Detect which cell encompasses the target text, then output its (X, Y) center coordinate. 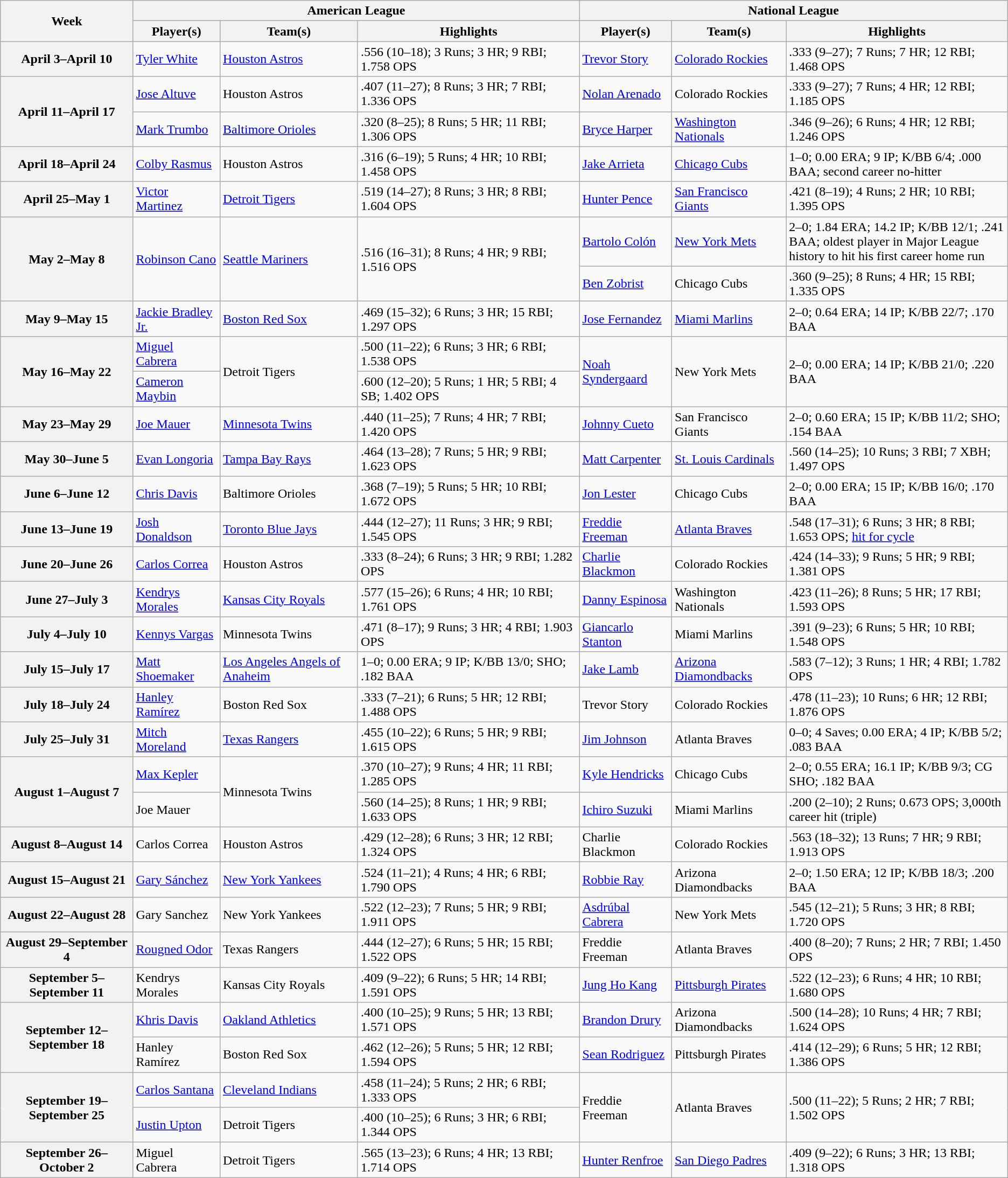
Asdrúbal Cabrera (626, 915)
.469 (15–32); 6 Runs; 3 HR; 15 RBI; 1.297 OPS (468, 319)
.455 (10–22); 6 Runs; 5 HR; 9 RBI; 1.615 OPS (468, 739)
April 11–April 17 (67, 111)
2–0; 0.00 ERA; 15 IP; K/BB 16/0; .170 BAA (897, 494)
September 19–September 25 (67, 1107)
0–0; 4 Saves; 0.00 ERA; 4 IP; K/BB 5/2; .083 BAA (897, 739)
2–0; 1.50 ERA; 12 IP; K/BB 18/3; .200 BAA (897, 879)
.458 (11–24); 5 Runs; 2 HR; 6 RBI; 1.333 OPS (468, 1090)
.333 (9–27); 7 Runs; 7 HR; 12 RBI; 1.468 OPS (897, 59)
.516 (16–31); 8 Runs; 4 HR; 9 RBI; 1.516 OPS (468, 259)
September 5–September 11 (67, 985)
2–0; 0.64 ERA; 14 IP; K/BB 22/7; .170 BAA (897, 319)
.565 (13–23); 6 Runs; 4 HR; 13 RBI; 1.714 OPS (468, 1160)
.522 (12–23); 7 Runs; 5 HR; 9 RBI; 1.911 OPS (468, 915)
Bryce Harper (626, 129)
.400 (10–25); 9 Runs; 5 HR; 13 RBI; 1.571 OPS (468, 1020)
.522 (12–23); 6 Runs; 4 HR; 10 RBI; 1.680 OPS (897, 985)
April 25–May 1 (67, 199)
2–0; 0.60 ERA; 15 IP; K/BB 11/2; SHO; .154 BAA (897, 423)
Jose Fernandez (626, 319)
.423 (11–26); 8 Runs; 5 HR; 17 RBI; 1.593 OPS (897, 599)
Rougned Odor (177, 949)
San Diego Padres (729, 1160)
2–0; 0.00 ERA; 14 IP; K/BB 21/0; .220 BAA (897, 371)
.548 (17–31); 6 Runs; 3 HR; 8 RBI; 1.653 OPS; hit for cycle (897, 529)
Johnny Cueto (626, 423)
.200 (2–10); 2 Runs; 0.673 OPS; 3,000th career hit (triple) (897, 809)
2–0; 1.84 ERA; 14.2 IP; K/BB 12/1; .241 BAA; oldest player in Major League history to hit his first career home run (897, 241)
July 15–July 17 (67, 669)
.316 (6–19); 5 Runs; 4 HR; 10 RBI; 1.458 OPS (468, 164)
Kennys Vargas (177, 635)
Chris Davis (177, 494)
.560 (14–25); 8 Runs; 1 HR; 9 RBI; 1.633 OPS (468, 809)
Khris Davis (177, 1020)
Jake Arrieta (626, 164)
Mitch Moreland (177, 739)
July 4–July 10 (67, 635)
May 16–May 22 (67, 371)
.464 (13–28); 7 Runs; 5 HR; 9 RBI; 1.623 OPS (468, 459)
Carlos Santana (177, 1090)
.400 (10–25); 6 Runs; 3 HR; 6 RBI; 1.344 OPS (468, 1125)
August 22–August 28 (67, 915)
.478 (11–23); 10 Runs; 6 HR; 12 RBI; 1.876 OPS (897, 705)
Gary Sánchez (177, 879)
1–0; 0.00 ERA; 9 IP; K/BB 6/4; .000 BAA; second career no-hitter (897, 164)
.429 (12–28); 6 Runs; 3 HR; 12 RBI; 1.324 OPS (468, 845)
Justin Upton (177, 1125)
June 6–June 12 (67, 494)
May 23–May 29 (67, 423)
.471 (8–17); 9 Runs; 3 HR; 4 RBI; 1.903 OPS (468, 635)
2–0; 0.55 ERA; 16.1 IP; K/BB 9/3; CG SHO; .182 BAA (897, 775)
Seattle Mariners (289, 259)
Jose Altuve (177, 94)
.407 (11–27); 8 Runs; 3 HR; 7 RBI; 1.336 OPS (468, 94)
August 15–August 21 (67, 879)
Week (67, 21)
July 18–July 24 (67, 705)
.360 (9–25); 8 Runs; 4 HR; 15 RBI; 1.335 OPS (897, 283)
.519 (14–27); 8 Runs; 3 HR; 8 RBI; 1.604 OPS (468, 199)
July 25–July 31 (67, 739)
.400 (8–20); 7 Runs; 2 HR; 7 RBI; 1.450 OPS (897, 949)
.556 (10–18); 3 Runs; 3 HR; 9 RBI; 1.758 OPS (468, 59)
Mark Trumbo (177, 129)
.444 (12–27); 11 Runs; 3 HR; 9 RBI; 1.545 OPS (468, 529)
August 8–August 14 (67, 845)
.563 (18–32); 13 Runs; 7 HR; 9 RBI; 1.913 OPS (897, 845)
Jackie Bradley Jr. (177, 319)
Kyle Hendricks (626, 775)
June 27–July 3 (67, 599)
National League (794, 11)
.333 (9–27); 7 Runs; 4 HR; 12 RBI; 1.185 OPS (897, 94)
.320 (8–25); 8 Runs; 5 HR; 11 RBI; 1.306 OPS (468, 129)
.424 (14–33); 9 Runs; 5 HR; 9 RBI; 1.381 OPS (897, 564)
May 30–June 5 (67, 459)
.500 (11–22); 6 Runs; 3 HR; 6 RBI; 1.538 OPS (468, 353)
Victor Martinez (177, 199)
Max Kepler (177, 775)
April 3–April 10 (67, 59)
June 13–June 19 (67, 529)
Matt Shoemaker (177, 669)
April 18–April 24 (67, 164)
Hunter Renfroe (626, 1160)
.333 (8–24); 6 Runs; 3 HR; 9 RBI; 1.282 OPS (468, 564)
Nolan Arenado (626, 94)
.577 (15–26); 6 Runs; 4 HR; 10 RBI; 1.761 OPS (468, 599)
.409 (9–22); 6 Runs; 5 HR; 14 RBI; 1.591 OPS (468, 985)
May 9–May 15 (67, 319)
Gary Sanchez (177, 915)
Danny Espinosa (626, 599)
.368 (7–19); 5 Runs; 5 HR; 10 RBI; 1.672 OPS (468, 494)
Jon Lester (626, 494)
June 20–June 26 (67, 564)
Toronto Blue Jays (289, 529)
St. Louis Cardinals (729, 459)
Josh Donaldson (177, 529)
Giancarlo Stanton (626, 635)
Ben Zobrist (626, 283)
American League (356, 11)
.333 (7–21); 6 Runs; 5 HR; 12 RBI; 1.488 OPS (468, 705)
Los Angeles Angels of Anaheim (289, 669)
.500 (11–22); 5 Runs; 2 HR; 7 RBI; 1.502 OPS (897, 1107)
.583 (7–12); 3 Runs; 1 HR; 4 RBI; 1.782 OPS (897, 669)
Cameron Maybin (177, 389)
.370 (10–27); 9 Runs; 4 HR; 11 RBI; 1.285 OPS (468, 775)
Colby Rasmus (177, 164)
1–0; 0.00 ERA; 9 IP; K/BB 13/0; SHO; .182 BAA (468, 669)
May 2–May 8 (67, 259)
Tyler White (177, 59)
Sean Rodriguez (626, 1055)
Brandon Drury (626, 1020)
.444 (12–27); 6 Runs; 5 HR; 15 RBI; 1.522 OPS (468, 949)
Tampa Bay Rays (289, 459)
September 12–September 18 (67, 1037)
.545 (12–21); 5 Runs; 3 HR; 8 RBI; 1.720 OPS (897, 915)
.440 (11–25); 7 Runs; 4 HR; 7 RBI; 1.420 OPS (468, 423)
Robbie Ray (626, 879)
Jung Ho Kang (626, 985)
.524 (11–21); 4 Runs; 4 HR; 6 RBI; 1.790 OPS (468, 879)
.346 (9–26); 6 Runs; 4 HR; 12 RBI; 1.246 OPS (897, 129)
Cleveland Indians (289, 1090)
.414 (12–29); 6 Runs; 5 HR; 12 RBI; 1.386 OPS (897, 1055)
August 1–August 7 (67, 792)
.560 (14–25); 10 Runs; 3 RBI; 7 XBH; 1.497 OPS (897, 459)
Jake Lamb (626, 669)
Oakland Athletics (289, 1020)
.600 (12–20); 5 Runs; 1 HR; 5 RBI; 4 SB; 1.402 OPS (468, 389)
.391 (9–23); 6 Runs; 5 HR; 10 RBI; 1.548 OPS (897, 635)
.500 (14–28); 10 Runs; 4 HR; 7 RBI; 1.624 OPS (897, 1020)
.421 (8–19); 4 Runs; 2 HR; 10 RBI; 1.395 OPS (897, 199)
September 26–October 2 (67, 1160)
Noah Syndergaard (626, 371)
Matt Carpenter (626, 459)
.409 (9–22); 6 Runs; 3 HR; 13 RBI; 1.318 OPS (897, 1160)
Robinson Cano (177, 259)
Hunter Pence (626, 199)
Ichiro Suzuki (626, 809)
Jim Johnson (626, 739)
Bartolo Colón (626, 241)
Evan Longoria (177, 459)
August 29–September 4 (67, 949)
.462 (12–26); 5 Runs; 5 HR; 12 RBI; 1.594 OPS (468, 1055)
